From the cell containing the given text, extract its center point as (X, Y) coordinate. 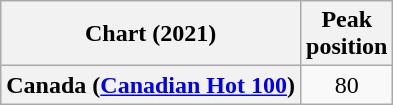
Chart (2021) (151, 34)
Peakposition (347, 34)
Canada (Canadian Hot 100) (151, 85)
80 (347, 85)
